Output the [X, Y] coordinate of the center of the cell containing the given text.  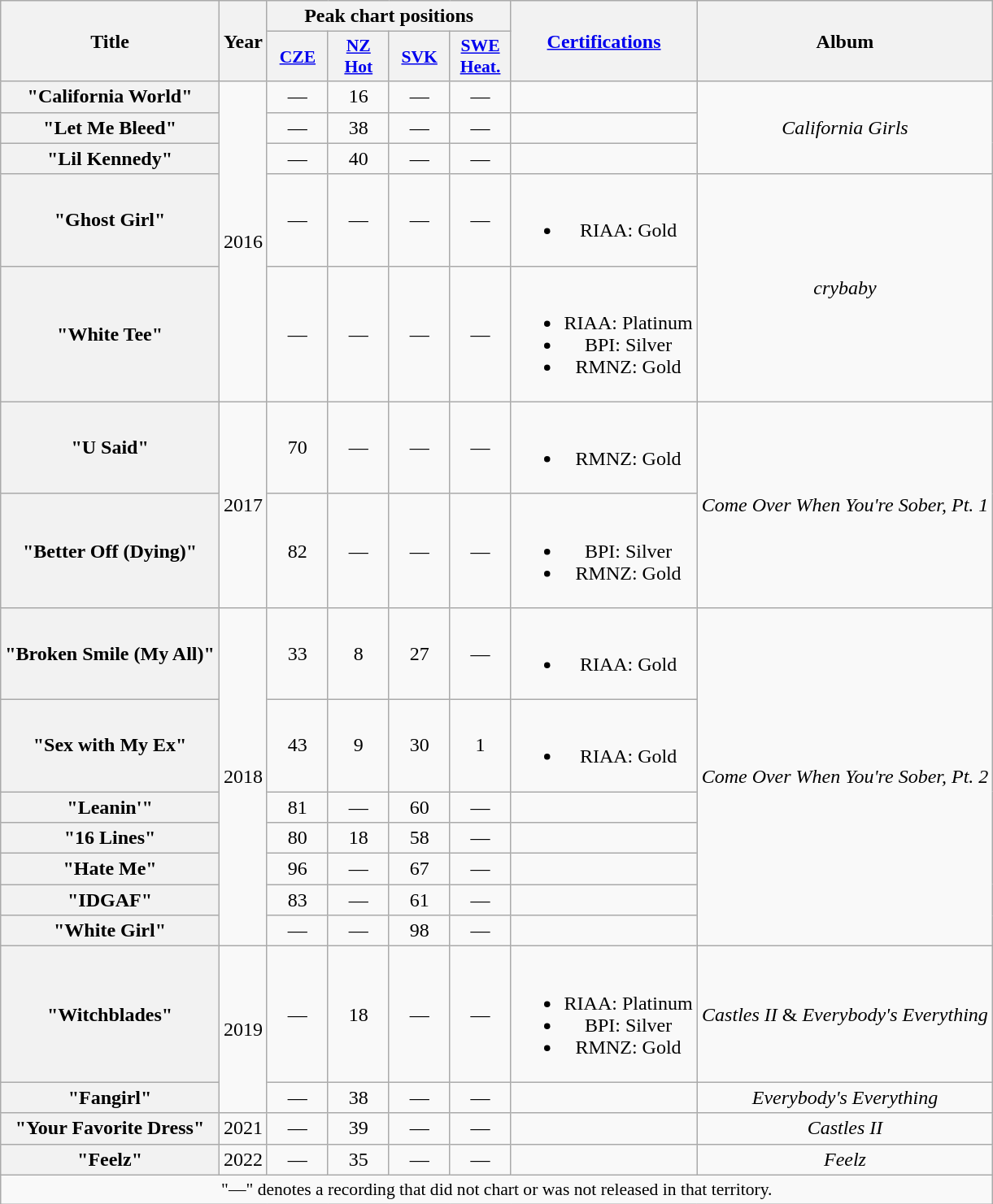
2018 [242, 776]
67 [420, 869]
CZE [298, 57]
81 [298, 807]
2022 [242, 1159]
"White Tee" [111, 333]
96 [298, 869]
SWEHeat. [480, 57]
"Sex with My Ex" [111, 745]
"Hate Me" [111, 869]
40 [358, 159]
61 [420, 900]
crybaby [845, 288]
"California World" [111, 97]
27 [420, 654]
Title [111, 41]
1 [480, 745]
16 [358, 97]
"U Said" [111, 447]
RMNZ: Gold [603, 447]
60 [420, 807]
"Leanin'" [111, 807]
2017 [242, 504]
Album [845, 41]
33 [298, 654]
"Your Favorite Dress" [111, 1128]
BPI: SilverRMNZ: Gold [603, 550]
8 [358, 654]
39 [358, 1128]
"Feelz" [111, 1159]
2016 [242, 241]
Castles II & Everybody's Everything [845, 1015]
"—" denotes a recording that did not chart or was not released in that territory. [497, 1189]
2019 [242, 1029]
Come Over When You're Sober, Pt. 1 [845, 504]
Castles II [845, 1128]
Come Over When You're Sober, Pt. 2 [845, 776]
70 [298, 447]
"Broken Smile (My All)" [111, 654]
2021 [242, 1128]
"16 Lines" [111, 838]
80 [298, 838]
"White Girl" [111, 931]
58 [420, 838]
SVK [420, 57]
Certifications [603, 41]
Feelz [845, 1159]
"Better Off (Dying)" [111, 550]
30 [420, 745]
9 [358, 745]
"Ghost Girl" [111, 220]
"Witchblades" [111, 1015]
"IDGAF" [111, 900]
Everybody's Everything [845, 1098]
"Lil Kennedy" [111, 159]
Peak chart positions [389, 16]
"Let Me Bleed" [111, 128]
43 [298, 745]
83 [298, 900]
98 [420, 931]
"Fangirl" [111, 1098]
35 [358, 1159]
NZHot [358, 57]
Year [242, 41]
82 [298, 550]
California Girls [845, 128]
